Extract the (X, Y) coordinate from the center of the cell holding the provided text.  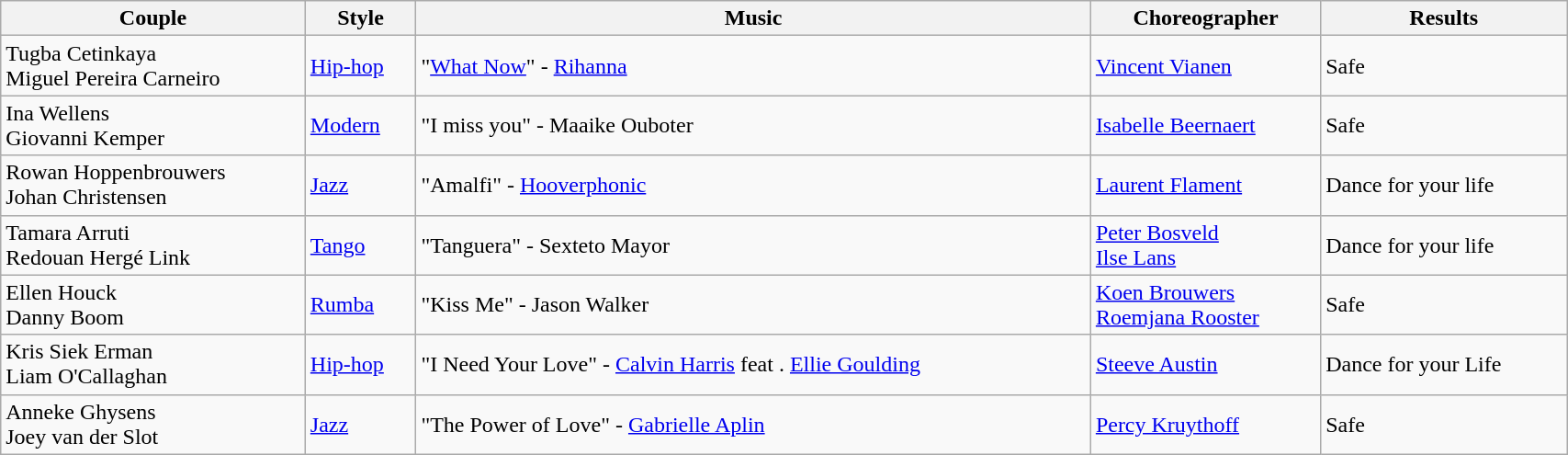
Ellen Houck Danny Boom (153, 305)
Music (753, 18)
Results (1444, 18)
"Kiss Me" - Jason Walker (753, 305)
Modern (360, 125)
Laurent Flament (1205, 186)
Percy Kruythoff (1205, 425)
Choreographer (1205, 18)
"I Need Your Love" - Calvin Harris feat . Ellie Goulding (753, 364)
Rowan Hoppenbrouwers Johan Christensen (153, 186)
Steeve Austin (1205, 364)
"Tanguera" - Sexteto Mayor (753, 245)
Rumba (360, 305)
Tamara Arruti Redouan Hergé Link (153, 245)
Kris Siek Erman Liam O'Callaghan (153, 364)
"Amalfi" - Hooverphonic (753, 186)
Tango (360, 245)
"What Now" - Rihanna (753, 66)
Ina Wellens Giovanni Kemper (153, 125)
Koen Brouwers Roemjana Rooster (1205, 305)
"I miss you" - Maaike Ouboter (753, 125)
Tugba Cetinkaya Miguel Pereira Carneiro (153, 66)
Style (360, 18)
Vincent Vianen (1205, 66)
"The Power of Love" - Gabrielle Aplin (753, 425)
Peter Bosveld Ilse Lans (1205, 245)
Dance for your Life (1444, 364)
Isabelle Beernaert (1205, 125)
Anneke Ghysens Joey van der Slot (153, 425)
Couple (153, 18)
